Identify which cell holds the provided text, then report its (X, Y) central coordinate. 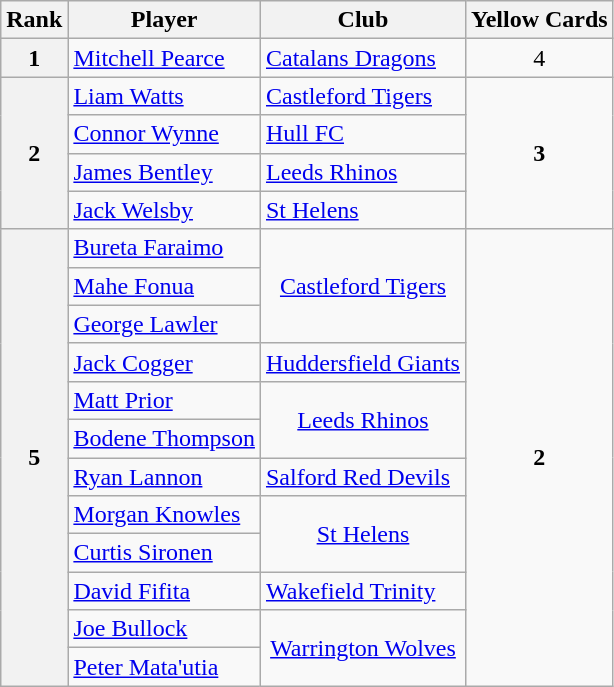
Wakefield Trinity (362, 591)
Mitchell Pearce (164, 58)
4 (539, 58)
Jack Welsby (164, 210)
Club (362, 20)
George Lawler (164, 324)
Salford Red Devils (362, 477)
Player (164, 20)
Matt Prior (164, 400)
Peter Mata'utia (164, 667)
David Fifita (164, 591)
3 (539, 153)
5 (34, 458)
Mahe Fonua (164, 286)
Jack Cogger (164, 362)
Connor Wynne (164, 134)
Morgan Knowles (164, 515)
Huddersfield Giants (362, 362)
Curtis Sironen (164, 553)
Bodene Thompson (164, 438)
James Bentley (164, 172)
1 (34, 58)
Warrington Wolves (362, 648)
Bureta Faraimo (164, 248)
Joe Bullock (164, 629)
Hull FC (362, 134)
Ryan Lannon (164, 477)
Yellow Cards (539, 20)
Catalans Dragons (362, 58)
Rank (34, 20)
Liam Watts (164, 96)
